Provide the (x, y) coordinate of the cell's center where the given text is located.  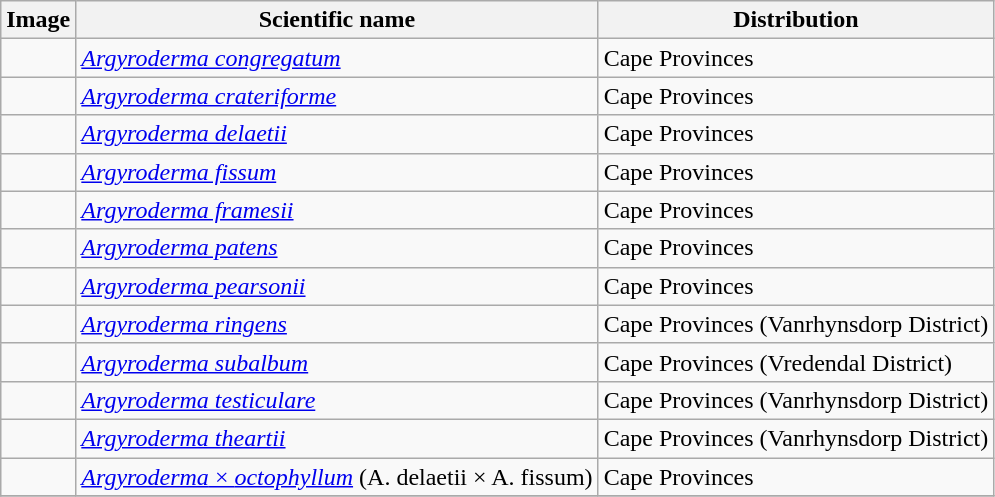
Argyroderma ringens (337, 324)
Argyroderma congregatum (337, 58)
Argyroderma × octophyllum (A. delaetii × A. fissum) (337, 477)
Image (38, 20)
Argyroderma delaetii (337, 134)
Argyroderma crateriforme (337, 96)
Argyroderma patens (337, 248)
Argyroderma fissum (337, 172)
Argyroderma subalbum (337, 362)
Distribution (796, 20)
Argyroderma pearsonii (337, 286)
Scientific name (337, 20)
Argyroderma theartii (337, 438)
Argyroderma framesii (337, 210)
Argyroderma testiculare (337, 400)
Cape Provinces (Vredendal District) (796, 362)
